Pinpoint the cell where the given text exists, returning its (x, y) midpoint coordinate. 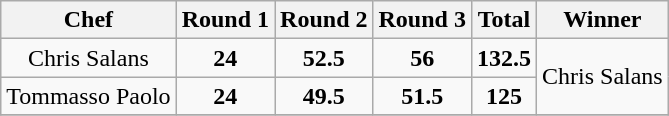
Round 2 (324, 20)
49.5 (324, 96)
Chef (88, 20)
52.5 (324, 58)
Total (504, 20)
Round 3 (422, 20)
125 (504, 96)
Tommasso Paolo (88, 96)
Winner (603, 20)
51.5 (422, 96)
132.5 (504, 58)
Round 1 (225, 20)
56 (422, 58)
